From the cell containing the given text, extract its center point as [x, y] coordinate. 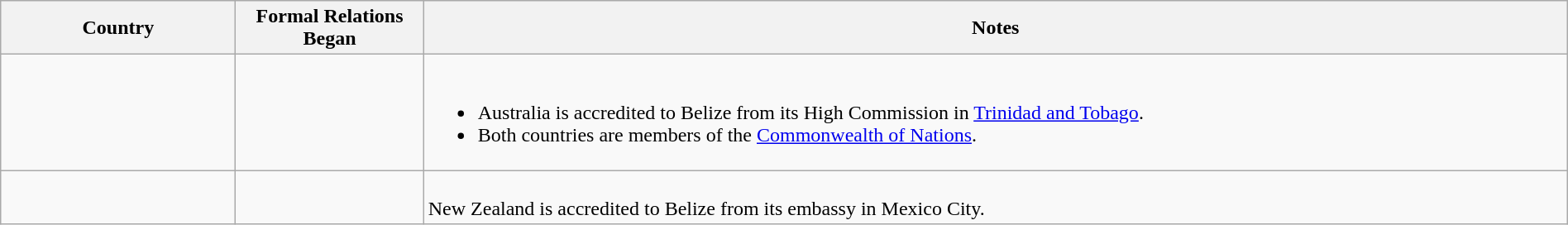
Formal Relations Began [329, 28]
Australia is accredited to Belize from its High Commission in Trinidad and Tobago.Both countries are members of the Commonwealth of Nations. [996, 112]
Notes [996, 28]
Country [118, 28]
New Zealand is accredited to Belize from its embassy in Mexico City. [996, 197]
